Provide the [x, y] coordinate of the cell's center where the given text is located.  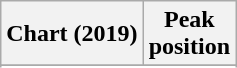
Peak position [189, 34]
Chart (2019) [72, 34]
